Search for the cell housing the specified text and yield its (x, y) center coordinate. 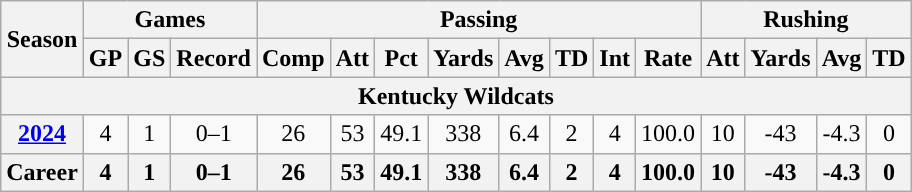
Rushing (806, 20)
Passing (478, 20)
Kentucky Wildcats (456, 96)
GS (150, 58)
Rate (668, 58)
Comp (293, 58)
Games (170, 20)
Pct (402, 58)
2024 (42, 134)
Int (615, 58)
GP (105, 58)
Record (214, 58)
Career (42, 172)
Season (42, 39)
